Output the (x, y) coordinate of the center of the cell containing the given text.  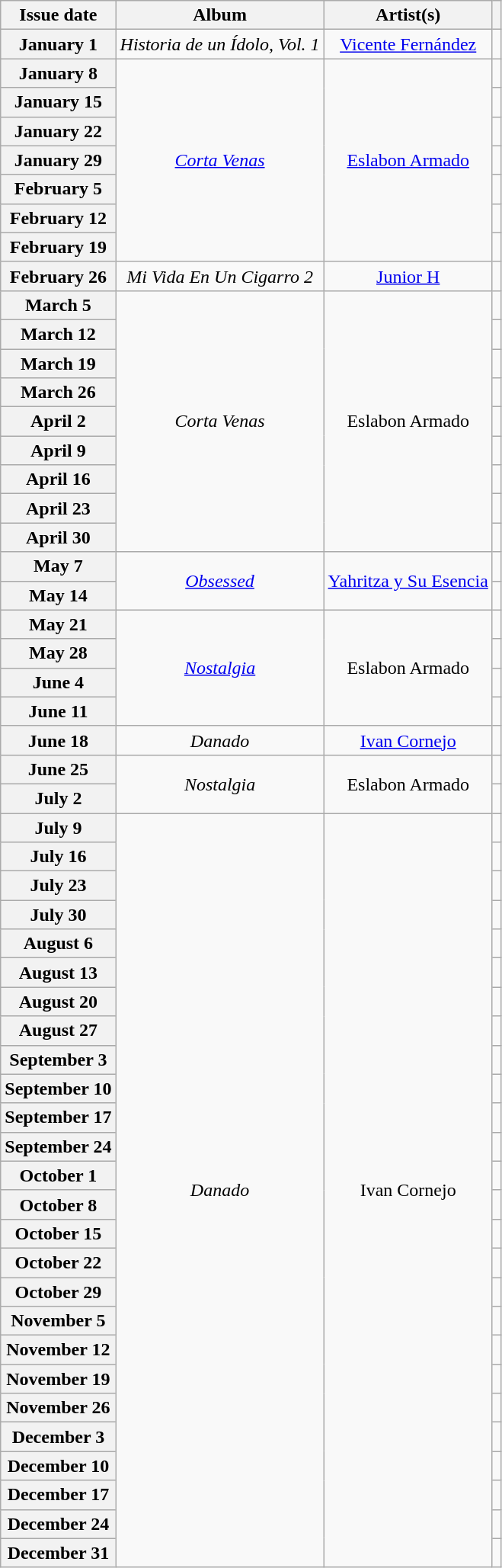
January 22 (58, 131)
March 26 (58, 393)
July 16 (58, 857)
October 1 (58, 1175)
Yahritza y Su Esencia (408, 581)
March 19 (58, 364)
August 13 (58, 973)
May 21 (58, 624)
July 30 (58, 915)
November 26 (58, 1408)
December 17 (58, 1495)
February 5 (58, 189)
August 27 (58, 1031)
April 2 (58, 422)
January 8 (58, 73)
Artist(s) (408, 15)
January 29 (58, 160)
January 1 (58, 44)
April 23 (58, 508)
October 29 (58, 1292)
Album (219, 15)
October 15 (58, 1233)
February 26 (58, 276)
March 5 (58, 305)
October 22 (58, 1262)
August 20 (58, 1002)
October 8 (58, 1204)
Junior H (408, 276)
September 24 (58, 1146)
Issue date (58, 15)
July 23 (58, 886)
April 16 (58, 479)
July 2 (58, 798)
Historia de un Ídolo, Vol. 1 (219, 44)
January 15 (58, 102)
November 12 (58, 1350)
Obsessed (219, 581)
September 3 (58, 1060)
December 10 (58, 1466)
November 5 (58, 1321)
May 28 (58, 653)
September 17 (58, 1117)
December 24 (58, 1524)
Mi Vida En Un Cigarro 2 (219, 276)
Vicente Fernández (408, 44)
August 6 (58, 944)
September 10 (58, 1089)
June 25 (58, 769)
May 14 (58, 595)
April 30 (58, 537)
June 4 (58, 682)
June 18 (58, 740)
December 31 (58, 1553)
April 9 (58, 451)
March 12 (58, 334)
May 7 (58, 566)
June 11 (58, 711)
July 9 (58, 827)
February 19 (58, 247)
December 3 (58, 1437)
November 19 (58, 1379)
February 12 (58, 218)
